Detect which cell encompasses the target text, then output its (X, Y) center coordinate. 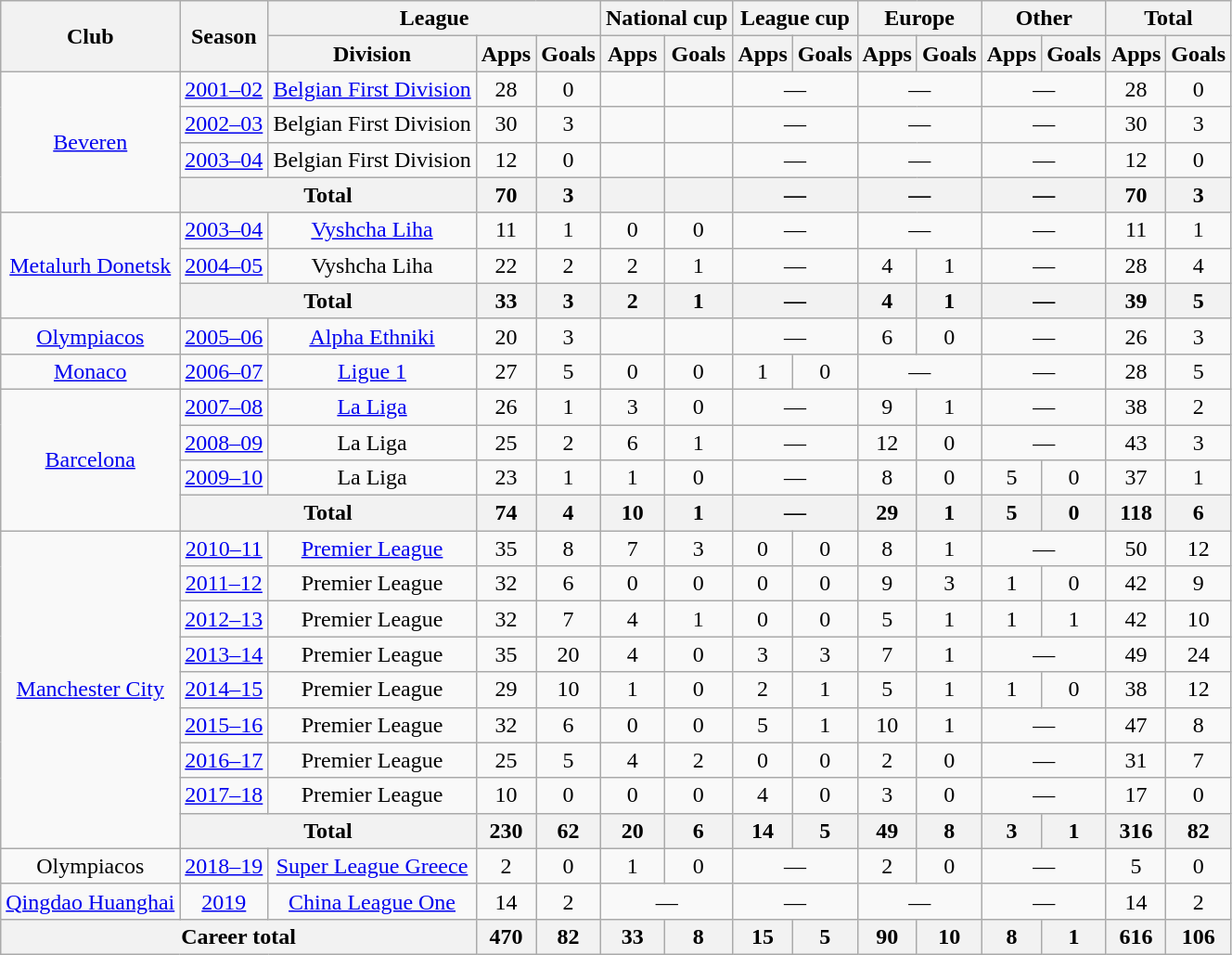
2014–15 (225, 690)
2017–18 (225, 795)
62 (569, 831)
2011–12 (225, 584)
Alpha Ethniki (372, 336)
Career total (239, 936)
Metalurh Donetsk (91, 265)
2001–02 (225, 89)
74 (506, 513)
616 (1136, 936)
Europe (919, 19)
League (434, 19)
Super League Greece (372, 866)
Monaco (91, 371)
Other (1044, 19)
2008–09 (225, 443)
2018–19 (225, 866)
Manchester City (91, 690)
50 (1136, 548)
Qingdao Huanghai (91, 901)
106 (1199, 936)
17 (1136, 795)
27 (506, 371)
2016–17 (225, 760)
Season (225, 36)
Barcelona (91, 459)
37 (1136, 478)
Beveren (91, 142)
39 (1136, 301)
2007–08 (225, 407)
2005–06 (225, 336)
470 (506, 936)
43 (1136, 443)
47 (1136, 725)
Ligue 1 (372, 371)
230 (506, 831)
2019 (225, 901)
2010–11 (225, 548)
National cup (666, 19)
90 (887, 936)
2004–05 (225, 265)
2009–10 (225, 478)
Club (91, 36)
15 (763, 936)
118 (1136, 513)
China League One (372, 901)
Division (372, 54)
2013–14 (225, 654)
2012–13 (225, 619)
23 (506, 478)
316 (1136, 831)
24 (1199, 654)
League cup (795, 19)
2006–07 (225, 371)
2002–03 (225, 124)
22 (506, 265)
31 (1136, 760)
2015–16 (225, 725)
